Extract the (X, Y) coordinate from the center of the cell holding the provided text.  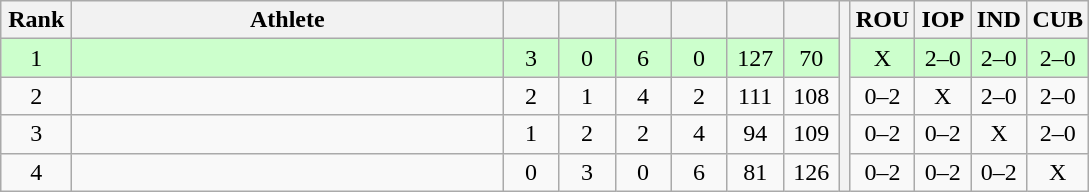
111 (755, 96)
94 (755, 134)
70 (811, 58)
IND (999, 20)
127 (755, 58)
IOP (943, 20)
81 (755, 172)
109 (811, 134)
ROU (882, 20)
108 (811, 96)
126 (811, 172)
Athlete (288, 20)
Rank (36, 20)
CUB (1058, 20)
